Determine the [X, Y] coordinate at the center of the cell enclosing the given text.  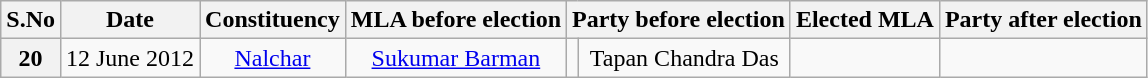
Constituency [273, 20]
12 June 2012 [130, 58]
Elected MLA [864, 20]
MLA before election [456, 20]
Party before election [679, 20]
Sukumar Barman [456, 58]
20 [31, 58]
Tapan Chandra Das [684, 58]
Party after election [1043, 20]
Nalchar [273, 58]
S.No [31, 20]
Date [130, 20]
